For the text-containing cell, return its midpoint in (x, y) coordinate format. 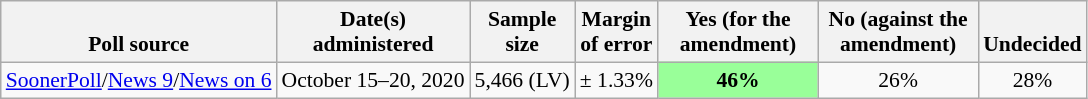
26% (898, 80)
46% (738, 80)
5,466 (LV) (522, 80)
Marginof error (616, 32)
No (against the amendment) (898, 32)
Poll source (139, 32)
Date(s)administered (374, 32)
SoonerPoll/News 9/News on 6 (139, 80)
28% (1032, 80)
Samplesize (522, 32)
Yes (for the amendment) (738, 32)
October 15–20, 2020 (374, 80)
± 1.33% (616, 80)
Undecided (1032, 32)
